Detect which cell encompasses the target text, then output its [x, y] center coordinate. 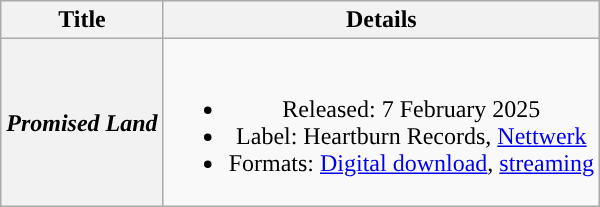
Released: 7 February 2025Label: Heartburn Records, NettwerkFormats: Digital download, streaming [381, 122]
Title [82, 20]
Promised Land [82, 122]
Details [381, 20]
